Identify which cell holds the provided text, then report its (x, y) central coordinate. 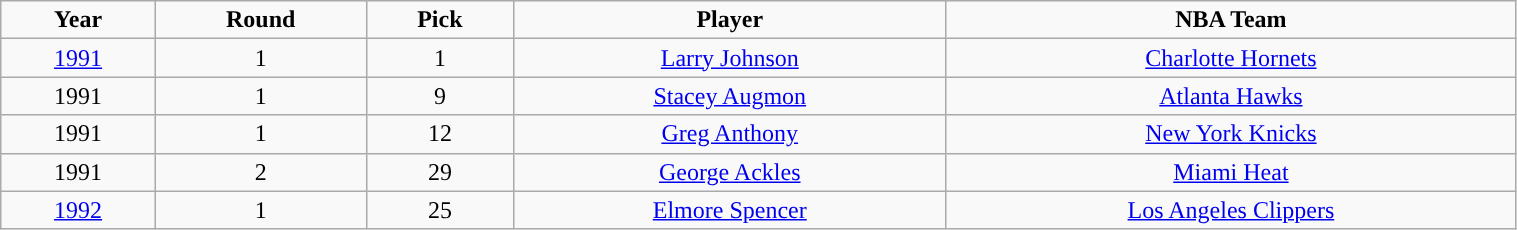
9 (440, 96)
Larry Johnson (730, 58)
NBA Team (1231, 20)
12 (440, 134)
2 (260, 172)
Greg Anthony (730, 134)
Miami Heat (1231, 172)
Stacey Augmon (730, 96)
Player (730, 20)
Pick (440, 20)
1992 (78, 210)
Los Angeles Clippers (1231, 210)
Round (260, 20)
Atlanta Hawks (1231, 96)
Elmore Spencer (730, 210)
George Ackles (730, 172)
25 (440, 210)
New York Knicks (1231, 134)
29 (440, 172)
Year (78, 20)
Charlotte Hornets (1231, 58)
